Capture the cell that displays the provided text and extract its (X, Y) central coordinate. 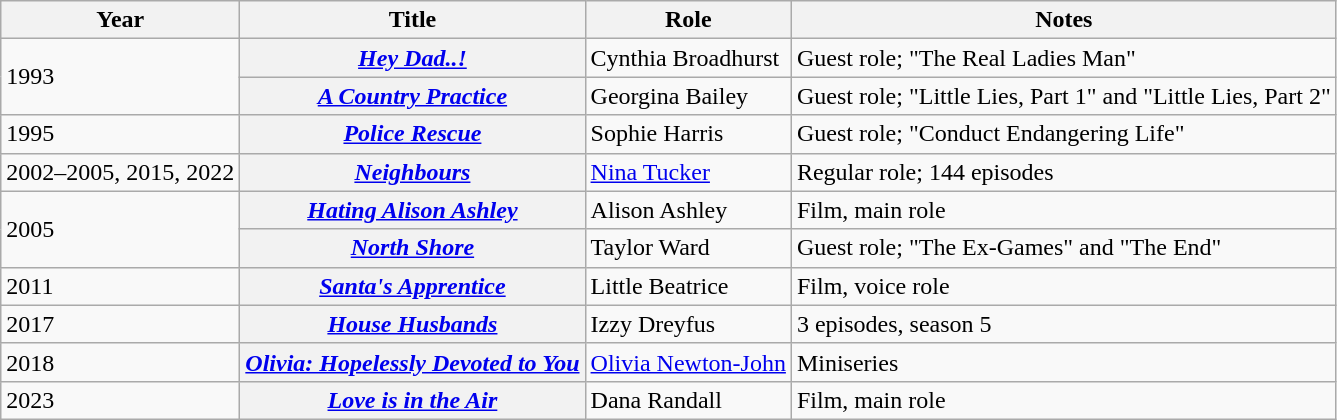
Santa's Apprentice (412, 286)
1995 (120, 134)
Year (120, 20)
2005 (120, 229)
Police Rescue (412, 134)
2011 (120, 286)
Georgina Bailey (688, 96)
2023 (120, 400)
Izzy Dreyfus (688, 324)
Hating Alison Ashley (412, 210)
Guest role; "The Ex-Games" and "The End" (1064, 248)
1993 (120, 77)
3 episodes, season 5 (1064, 324)
Notes (1064, 20)
Guest role; "The Real Ladies Man" (1064, 58)
2018 (120, 362)
Sophie Harris (688, 134)
Film, voice role (1064, 286)
Guest role; "Little Lies, Part 1" and "Little Lies, Part 2" (1064, 96)
Hey Dad..! (412, 58)
House Husbands (412, 324)
Regular role; 144 episodes (1064, 172)
Nina Tucker (688, 172)
Love is in the Air (412, 400)
2017 (120, 324)
Dana Randall (688, 400)
Role (688, 20)
Guest role; "Conduct Endangering Life" (1064, 134)
Taylor Ward (688, 248)
Neighbours (412, 172)
Alison Ashley (688, 210)
2002–2005, 2015, 2022 (120, 172)
Olivia Newton-John (688, 362)
Cynthia Broadhurst (688, 58)
A Country Practice (412, 96)
Little Beatrice (688, 286)
Miniseries (1064, 362)
Title (412, 20)
Olivia: Hopelessly Devoted to You (412, 362)
North Shore (412, 248)
